Return (x, y) of the center of cell containing provided text 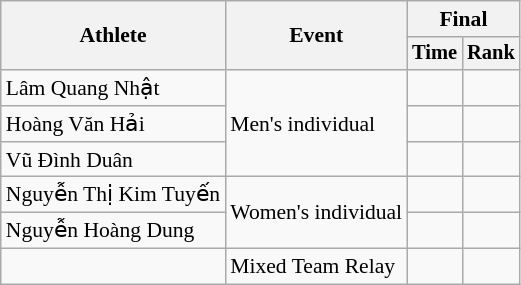
Event (316, 36)
Hoàng Văn Hải (113, 124)
Rank (491, 54)
Women's individual (316, 212)
Vũ Đình Duân (113, 160)
Final (463, 19)
Nguyễn Thị Kim Tuyến (113, 195)
Athlete (113, 36)
Lâm Quang Nhật (113, 88)
Nguyễn Hoàng Dung (113, 231)
Time (434, 54)
Mixed Team Relay (316, 267)
Men's individual (316, 124)
